Provide the (x, y) coordinate of the cell's center where the given text is located.  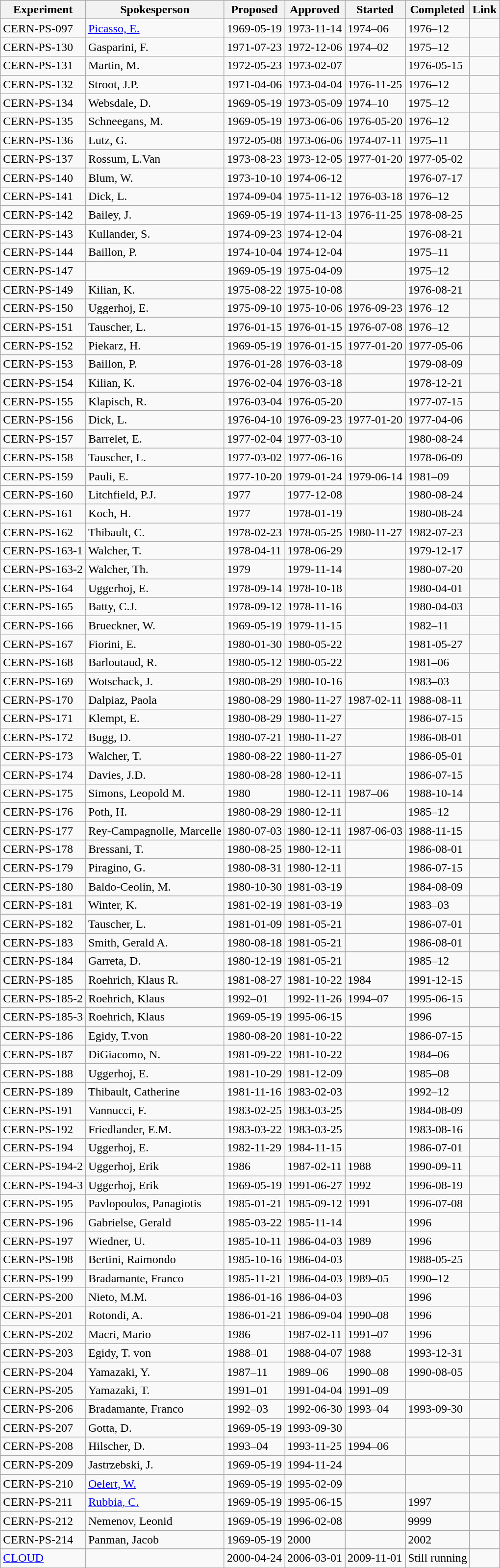
Rossum, L.Van (155, 159)
1975-10-08 (315, 290)
1982-11-29 (254, 1148)
1985-01-21 (254, 1204)
CERN-PS-208 (43, 1446)
1988-11-15 (438, 831)
1976-01-28 (254, 364)
1973-10-10 (254, 177)
1972-12-06 (315, 47)
CERN-PS-168 (43, 663)
1974-09-04 (254, 196)
1988-10-14 (438, 793)
1977-05-02 (438, 159)
1974-10-04 (254, 252)
1980-01-30 (254, 644)
CERN-PS-211 (43, 1502)
Batty, C.J. (155, 607)
CERN-PS-164 (43, 588)
1988-05-25 (438, 1260)
CERN-PS-157 (43, 439)
CERN-PS-200 (43, 1297)
CERN-PS-195 (43, 1204)
Started (375, 10)
CLOUD (43, 1558)
1981-10-29 (254, 1073)
Yamazaki, T. (155, 1390)
1978-09-14 (254, 588)
CERN-PS-161 (43, 513)
1990-08-05 (438, 1371)
CERN-PS-205 (43, 1390)
Egidy, T.von (155, 1036)
CERN-PS-153 (43, 364)
1972-05-23 (254, 66)
CERN-PS-162 (43, 532)
CERN-PS-158 (43, 457)
Yamazaki, Y. (155, 1371)
CERN-PS-140 (43, 177)
Experiment (43, 10)
Barrelet, E. (155, 439)
Pauli, E. (155, 476)
CERN-PS-185-2 (43, 998)
1977-04-06 (438, 420)
Gotta, D. (155, 1428)
CERN-PS-176 (43, 812)
1988–01 (254, 1353)
CERN-PS-185 (43, 980)
1985-10-16 (254, 1260)
1992–01 (254, 998)
CERN-PS-212 (43, 1521)
Hilscher, D. (155, 1446)
Koch, H. (155, 513)
CERN-PS-151 (43, 327)
Barloutaud, R. (155, 663)
CERN-PS-167 (43, 644)
Lutz, G. (155, 140)
1991–07 (375, 1334)
1985-09-12 (315, 1204)
CERN-PS-147 (43, 271)
DiGiacomo, N. (155, 1054)
CERN-PS-169 (43, 681)
1984–06 (438, 1054)
CERN-PS-150 (43, 308)
CERN-PS-181 (43, 905)
1980-07-03 (254, 831)
1981-05-27 (438, 644)
1988-04-07 (315, 1353)
Websdale, D. (155, 103)
1977-03-02 (254, 457)
1974–06 (375, 28)
1977-05-06 (438, 346)
CERN-PS-180 (43, 887)
1973-04-04 (315, 84)
Smith, Gerald A. (155, 943)
CERN-PS-132 (43, 84)
1985–08 (438, 1073)
CERN-PS-165 (43, 607)
Davies, J.D. (155, 774)
1991-06-27 (315, 1185)
CERN-PS-183 (43, 943)
1976-03-04 (254, 401)
Klapisch, R. (155, 401)
Klempt, E. (155, 719)
CERN-PS-142 (43, 215)
1987-06-03 (375, 831)
1989–05 (375, 1278)
Schneegans, M. (155, 122)
1975-10-06 (315, 308)
CERN-PS-188 (43, 1073)
1989–06 (315, 1371)
CERN-PS-206 (43, 1409)
Still running (438, 1558)
1987–06 (375, 793)
CERN-PS-171 (43, 719)
1991-12-15 (438, 980)
CERN-PS-141 (43, 196)
1992-11-26 (315, 998)
Rey-Campagnolle, Marcelle (155, 831)
1980-08-18 (254, 943)
Thibault, C. (155, 532)
1974-06-12 (315, 177)
1981-02-19 (254, 905)
CERN-PS-197 (43, 1241)
CERN-PS-194-2 (43, 1167)
CERN-PS-136 (43, 140)
1986-01-21 (254, 1316)
1981-11-16 (254, 1092)
Nieto, M.M. (155, 1297)
1975-11-12 (315, 196)
1973-02-07 (315, 66)
1996-08-19 (438, 1185)
Fiorini, E. (155, 644)
CERN-PS-160 (43, 495)
1976-07-17 (438, 177)
CERN-PS-202 (43, 1334)
1985-11-21 (254, 1278)
1981–06 (438, 663)
CERN-PS-130 (43, 47)
1995-02-09 (315, 1484)
Garreta, D. (155, 961)
1973-11-14 (315, 28)
CERN-PS-172 (43, 737)
2002 (438, 1540)
Brueckner, W. (155, 625)
CERN-PS-203 (43, 1353)
CERN-PS-163-2 (43, 570)
1971-04-06 (254, 84)
1984-11-15 (315, 1148)
1983-03-22 (254, 1129)
CERN-PS-179 (43, 868)
Piragino, G. (155, 868)
Friedlander, E.M. (155, 1129)
1988-08-11 (438, 700)
1979-06-14 (375, 476)
Spokesperson (155, 10)
1996-02-08 (315, 1521)
1978-05-25 (315, 532)
Martin, M. (155, 66)
1991 (375, 1204)
1980-10-30 (254, 887)
1980-10-16 (315, 681)
1978-10-18 (315, 588)
1975-08-22 (254, 290)
Completed (438, 10)
Panman, Jacob (155, 1540)
1985-11-14 (315, 1222)
Rubbia, C. (155, 1502)
CERN-PS-155 (43, 401)
CERN-PS-194-3 (43, 1185)
CERN-PS-134 (43, 103)
Bugg, D. (155, 737)
Gabrielse, Gerald (155, 1222)
1974–02 (375, 47)
CERN-PS-137 (43, 159)
CERN-PS-184 (43, 961)
CERN-PS-154 (43, 383)
1977-06-16 (315, 457)
2006-03-01 (315, 1558)
Wiedner, U. (155, 1241)
1991–01 (254, 1390)
1991–09 (375, 1390)
CERN-PS-149 (43, 290)
CERN-PS-204 (43, 1371)
Bressani, T. (155, 849)
Litchfield, P.J. (155, 495)
1984 (375, 980)
1979-08-09 (438, 364)
1977-07-15 (438, 401)
1981-01-09 (254, 924)
1978-06-29 (315, 551)
2000 (315, 1540)
Stroot, J.P. (155, 84)
1982-07-23 (438, 532)
1977-02-04 (254, 439)
1994–06 (375, 1446)
Roehrich, Klaus R. (155, 980)
CERN-PS-182 (43, 924)
1980 (254, 793)
Picasso, E. (155, 28)
1974-09-23 (254, 234)
CERN-PS-163-1 (43, 551)
1978-01-19 (315, 513)
CERN-PS-170 (43, 700)
1975-04-09 (315, 271)
1983-02-25 (254, 1110)
CERN-PS-152 (43, 346)
CERN-PS-214 (43, 1540)
CERN-PS-194 (43, 1148)
1986-05-01 (438, 756)
1991-04-04 (315, 1390)
CERN-PS-156 (43, 420)
1993-11-25 (315, 1446)
CERN-PS-177 (43, 831)
1978-11-16 (315, 607)
1977-12-08 (315, 495)
Gasparini, F. (155, 47)
1980-07-20 (438, 570)
1977-03-10 (315, 439)
CERN-PS-173 (43, 756)
1979-12-17 (438, 551)
Bailey, J. (155, 215)
1980-08-28 (254, 774)
1980-08-22 (254, 756)
CERN-PS-131 (43, 66)
1996-07-08 (438, 1204)
CERN-PS-175 (43, 793)
Bertini, Raimondo (155, 1260)
1981–09 (438, 476)
1980-05-12 (254, 663)
1976-05-15 (438, 66)
CERN-PS-185-3 (43, 1017)
CERN-PS-186 (43, 1036)
1990–12 (438, 1278)
CERN-PS-135 (43, 122)
1990-09-11 (438, 1167)
Wotschack, J. (155, 681)
1975-09-10 (254, 308)
CERN-PS-201 (43, 1316)
Pavlopoulos, Panagiotis (155, 1204)
1992-06-30 (315, 1409)
CERN-PS-196 (43, 1222)
Egidy, T. von (155, 1353)
Vannucci, F. (155, 1110)
1973-08-23 (254, 159)
Approved (315, 10)
1994-11-24 (315, 1465)
CERN-PS-192 (43, 1129)
1981-09-22 (254, 1054)
Poth, H. (155, 812)
Link (484, 10)
Walcher, Th. (155, 570)
Kullander, S. (155, 234)
1973-05-09 (315, 103)
Piekarz, H. (155, 346)
1993-12-31 (438, 1353)
CERN-PS-187 (43, 1054)
1986-09-04 (315, 1316)
1977-10-20 (254, 476)
1980-08-31 (254, 868)
1979-11-14 (315, 570)
Dalpiaz, Paola (155, 700)
1978-09-12 (254, 607)
1985-03-22 (254, 1222)
Macri, Mario (155, 1334)
1989 (375, 1241)
1980-07-21 (254, 737)
1980-12-19 (254, 961)
CERN-PS-174 (43, 774)
CERN-PS-199 (43, 1278)
CERN-PS-207 (43, 1428)
CERN-PS-191 (43, 1110)
CERN-PS-209 (43, 1465)
1978-04-11 (254, 551)
Jastrzebski, J. (155, 1465)
2000-04-24 (254, 1558)
1980-08-20 (254, 1036)
1974-07-11 (375, 140)
CERN-PS-210 (43, 1484)
1979-11-15 (315, 625)
1978-12-21 (438, 383)
Oelert, W. (155, 1484)
1983-08-16 (438, 1129)
1976-04-10 (254, 420)
CERN-PS-178 (43, 849)
1976-07-08 (375, 327)
1987–11 (254, 1371)
1982–11 (438, 625)
Thibault, Catherine (155, 1092)
1979 (254, 570)
Blum, W. (155, 177)
1994–07 (375, 998)
CERN-PS-159 (43, 476)
1978-08-25 (438, 215)
1992–12 (438, 1092)
1981-08-27 (254, 980)
CERN-PS-097 (43, 28)
2009-11-01 (375, 1558)
1980-04-03 (438, 607)
CERN-PS-198 (43, 1260)
1973-12-05 (315, 159)
1978-02-23 (254, 532)
1980-08-25 (254, 849)
1972-05-08 (254, 140)
1997 (438, 1502)
CERN-PS-166 (43, 625)
1986-01-16 (254, 1297)
Simons, Leopold M. (155, 793)
CERN-PS-144 (43, 252)
1983-02-03 (315, 1092)
CERN-PS-143 (43, 234)
1979-01-24 (315, 476)
Baldo-Ceolin, M. (155, 887)
Winter, K. (155, 905)
1992 (375, 1185)
1974–10 (375, 103)
1992–03 (254, 1409)
1974-11-13 (315, 215)
Nemenov, Leonid (155, 1521)
1978-06-09 (438, 457)
9999 (438, 1521)
1980-04-01 (438, 588)
1976-02-04 (254, 383)
1971-07-23 (254, 47)
CERN-PS-189 (43, 1092)
Proposed (254, 10)
1985-10-11 (254, 1241)
Rotondi, A. (155, 1316)
1981-12-09 (315, 1073)
